Locate the cell with the specified text and output its [x, y] center coordinate. 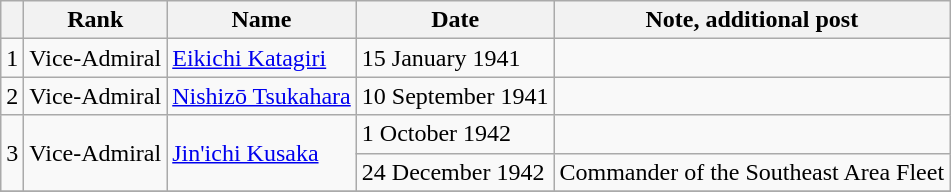
Note, additional post [752, 20]
Name [262, 20]
Jin'ichi Kusaka [262, 153]
10 September 1941 [455, 96]
Commander of the Southeast Area Fleet [752, 172]
Date [455, 20]
Rank [96, 20]
3 [12, 153]
15 January 1941 [455, 58]
2 [12, 96]
1 October 1942 [455, 134]
Nishizō Tsukahara [262, 96]
24 December 1942 [455, 172]
Eikichi Katagiri [262, 58]
1 [12, 58]
